Locate the cell with the specified text and output its [X, Y] center coordinate. 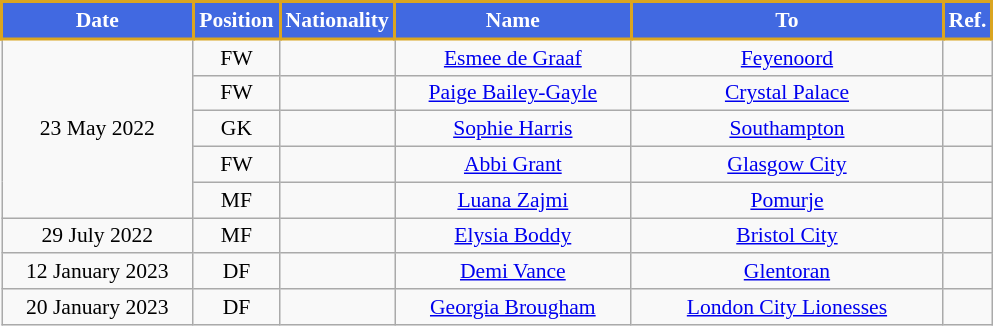
Position [236, 20]
GK [236, 129]
London City Lionesses [787, 307]
29 July 2022 [98, 236]
Glentoran [787, 272]
Glasgow City [787, 165]
Feyenoord [787, 57]
Georgia Brougham [514, 307]
Sophie Harris [514, 129]
Name [514, 20]
12 January 2023 [98, 272]
20 January 2023 [98, 307]
Bristol City [787, 236]
Crystal Palace [787, 93]
23 May 2022 [98, 128]
Esmee de Graaf [514, 57]
Pomurje [787, 200]
Paige Bailey-Gayle [514, 93]
Date [98, 20]
Luana Zajmi [514, 200]
Nationality [338, 20]
To [787, 20]
Southampton [787, 129]
Demi Vance [514, 272]
Elysia Boddy [514, 236]
Ref. [968, 20]
Abbi Grant [514, 165]
